Extract the (X, Y) coordinate from the center of the cell holding the provided text.  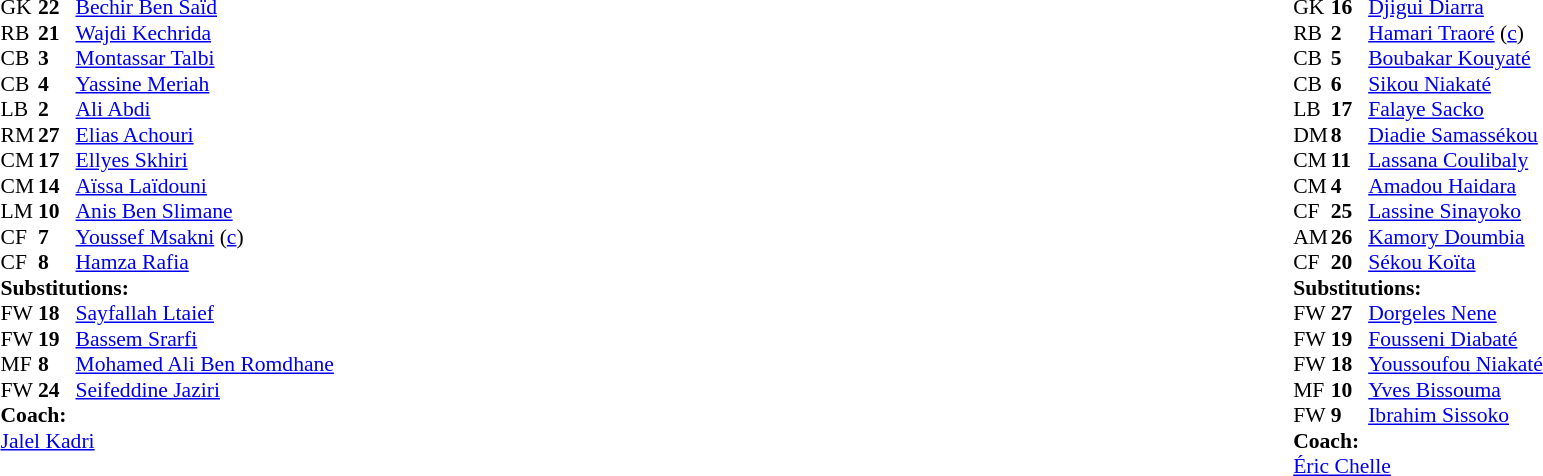
LM (19, 211)
Diadie Samassékou (1456, 135)
5 (1350, 59)
Lassine Sinayoko (1456, 211)
6 (1350, 84)
Youssoufou Niakaté (1456, 365)
24 (57, 390)
Youssef Msakni (c) (205, 237)
Aïssa Laïdouni (205, 186)
20 (1350, 263)
DM (1312, 135)
25 (1350, 211)
Jalel Kadri (166, 441)
3 (57, 59)
Kamory Doumbia (1456, 237)
Hamza Rafia (205, 263)
Ellyes Skhiri (205, 161)
26 (1350, 237)
7 (57, 237)
Bassem Srarfi (205, 339)
Hamari Traoré (c) (1456, 33)
Sékou Koïta (1456, 263)
RM (19, 135)
Ibrahim Sissoko (1456, 415)
Seifeddine Jaziri (205, 390)
Ali Abdi (205, 109)
Dorgeles Nene (1456, 313)
Sikou Niakaté (1456, 84)
Yves Bissouma (1456, 390)
Wajdi Kechrida (205, 33)
Montassar Talbi (205, 59)
Mohamed Ali Ben Romdhane (205, 365)
AM (1312, 237)
Yassine Meriah (205, 84)
Sayfallah Ltaief (205, 313)
Lassana Coulibaly (1456, 161)
21 (57, 33)
11 (1350, 161)
Boubakar Kouyaté (1456, 59)
Fousseni Diabaté (1456, 339)
14 (57, 186)
Falaye Sacko (1456, 109)
Elias Achouri (205, 135)
Anis Ben Slimane (205, 211)
Amadou Haidara (1456, 186)
9 (1350, 415)
